Pinpoint the cell where the given text exists, returning its [X, Y] midpoint coordinate. 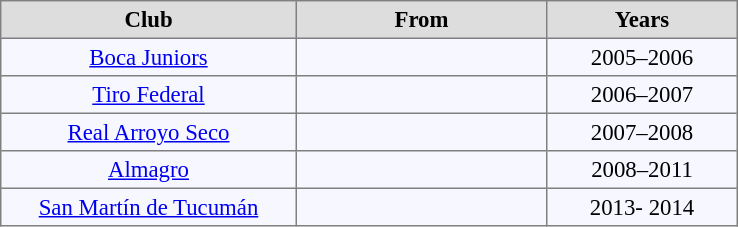
San Martín de Tucumán [149, 207]
Tiro Federal [149, 95]
2005–2006 [642, 57]
2013- 2014 [642, 207]
Years [642, 20]
2008–2011 [642, 170]
Club [149, 20]
2007–2008 [642, 132]
2006–2007 [642, 95]
Almagro [149, 170]
Boca Juniors [149, 57]
From [421, 20]
Real Arroyo Seco [149, 132]
